Pinpoint the cell where the given text exists, returning its (X, Y) midpoint coordinate. 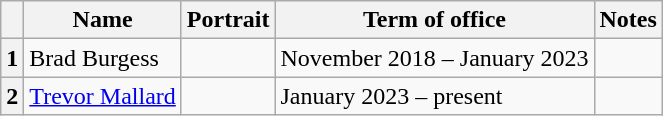
Trevor Mallard (103, 96)
Term of office (434, 20)
2 (12, 96)
Portrait (228, 20)
1 (12, 58)
January 2023 – present (434, 96)
November 2018 – January 2023 (434, 58)
Notes (628, 20)
Brad Burgess (103, 58)
Name (103, 20)
